Output the (X, Y) coordinate of the center of the cell containing the given text.  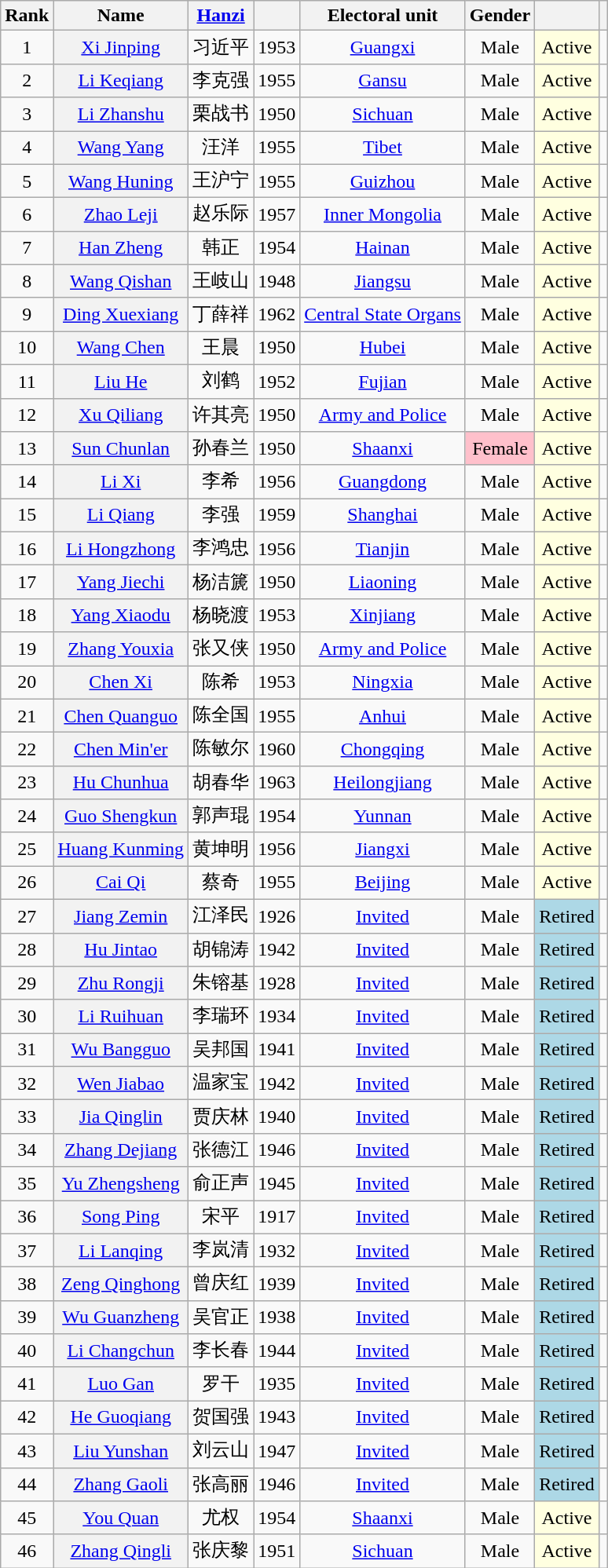
Beijing (383, 883)
王岐山 (222, 281)
12 (27, 415)
28 (27, 950)
Chen Xi (121, 683)
Chen Quanguo (121, 716)
11 (27, 382)
李长春 (222, 1351)
1944 (277, 1351)
Jiangxi (383, 850)
2 (27, 80)
30 (27, 1016)
46 (27, 1552)
15 (27, 515)
27 (27, 916)
丁薛祥 (222, 314)
4 (27, 148)
Yang Jiechi (121, 583)
42 (27, 1418)
20 (27, 683)
43 (27, 1451)
3 (27, 115)
Zeng Qinghong (121, 1285)
1963 (277, 782)
36 (27, 1217)
Yu Zhengsheng (121, 1184)
王晨 (222, 349)
He Guoqiang (121, 1418)
Wang Huning (121, 181)
蔡奇 (222, 883)
Ding Xuexiang (121, 314)
Liu Yunshan (121, 1451)
39 (27, 1318)
Sun Chunlan (121, 449)
1951 (277, 1552)
1957 (277, 215)
杨洁篪 (222, 583)
1945 (277, 1184)
You Quan (121, 1519)
Xinjiang (383, 616)
Zhao Leji (121, 215)
10 (27, 349)
Zhang Dejiang (121, 1150)
17 (27, 583)
Central State Organs (383, 314)
Guo Shengkun (121, 817)
Chongqing (383, 749)
Li Lanqing (121, 1250)
Fujian (383, 382)
45 (27, 1519)
俞正声 (222, 1184)
Anhui (383, 716)
朱镕基 (222, 983)
Zhang Youxia (121, 649)
李鸿忠 (222, 548)
罗干 (222, 1383)
19 (27, 649)
38 (27, 1285)
41 (27, 1383)
1917 (277, 1217)
9 (27, 314)
24 (27, 817)
Song Ping (121, 1217)
张德江 (222, 1150)
Wang Yang (121, 148)
Shanghai (383, 515)
7 (27, 248)
Yunnan (383, 817)
Hu Jintao (121, 950)
Li Zhanshu (121, 115)
Hainan (383, 248)
1960 (277, 749)
1959 (277, 515)
Han Zheng (121, 248)
胡锦涛 (222, 950)
曾庆红 (222, 1285)
Tianjin (383, 548)
Wang Qishan (121, 281)
Wang Chen (121, 349)
吴邦国 (222, 1051)
Guangdong (383, 482)
Tibet (383, 148)
Female (500, 449)
张又侠 (222, 649)
25 (27, 850)
Jia Qinglin (121, 1117)
14 (27, 482)
1943 (277, 1418)
Heilongjiang (383, 782)
1941 (277, 1051)
Huang Kunming (121, 850)
Li Hongzhong (121, 548)
23 (27, 782)
44 (27, 1484)
温家宝 (222, 1084)
Name (121, 16)
Li Ruihuan (121, 1016)
Jiang Zemin (121, 916)
郭声琨 (222, 817)
33 (27, 1117)
Electoral unit (383, 16)
1962 (277, 314)
Hu Chunhua (121, 782)
1935 (277, 1383)
1948 (277, 281)
5 (27, 181)
吴官正 (222, 1318)
1926 (277, 916)
22 (27, 749)
Zhu Rongji (121, 983)
21 (27, 716)
Zhang Gaoli (121, 1484)
韩正 (222, 248)
习近平 (222, 47)
张高丽 (222, 1484)
Li Qiang (121, 515)
李强 (222, 515)
6 (27, 215)
1938 (277, 1318)
26 (27, 883)
Wu Bangguo (121, 1051)
Hubei (383, 349)
Xu Qiliang (121, 415)
王沪宁 (222, 181)
栗战书 (222, 115)
Ningxia (383, 683)
李岚清 (222, 1250)
胡春华 (222, 782)
宋平 (222, 1217)
许其亮 (222, 415)
Wu Guanzheng (121, 1318)
尤权 (222, 1519)
Li Keqiang (121, 80)
32 (27, 1084)
18 (27, 616)
Gender (500, 16)
贺国强 (222, 1418)
8 (27, 281)
Yang Xiaodu (121, 616)
江泽民 (222, 916)
1939 (277, 1285)
Liaoning (383, 583)
1932 (277, 1250)
Xi Jinping (121, 47)
40 (27, 1351)
Luo Gan (121, 1383)
16 (27, 548)
13 (27, 449)
1940 (277, 1117)
Guangxi (383, 47)
李瑞环 (222, 1016)
Rank (27, 16)
1952 (277, 382)
杨晓渡 (222, 616)
李希 (222, 482)
1947 (277, 1451)
31 (27, 1051)
李克强 (222, 80)
Guizhou (383, 181)
Hanzi (222, 16)
29 (27, 983)
贾庆林 (222, 1117)
张庆黎 (222, 1552)
刘鹤 (222, 382)
Inner Mongolia (383, 215)
1 (27, 47)
汪洋 (222, 148)
Li Xi (121, 482)
37 (27, 1250)
陈敏尔 (222, 749)
1934 (277, 1016)
陈希 (222, 683)
Wen Jiabao (121, 1084)
Liu He (121, 382)
Li Changchun (121, 1351)
Chen Min'er (121, 749)
刘云山 (222, 1451)
Cai Qi (121, 883)
赵乐际 (222, 215)
Jiangsu (383, 281)
陈全国 (222, 716)
孙春兰 (222, 449)
Gansu (383, 80)
35 (27, 1184)
1928 (277, 983)
黄坤明 (222, 850)
34 (27, 1150)
Zhang Qingli (121, 1552)
